Identify which cell holds the provided text, then report its (x, y) central coordinate. 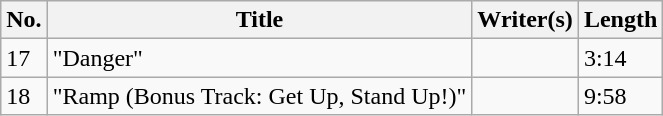
9:58 (620, 96)
"Ramp (Bonus Track: Get Up, Stand Up!)" (260, 96)
Title (260, 20)
18 (24, 96)
No. (24, 20)
"Danger" (260, 58)
Writer(s) (526, 20)
3:14 (620, 58)
17 (24, 58)
Length (620, 20)
